Return [x, y] of the center of cell containing provided text 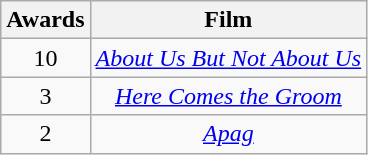
10 [46, 58]
Here Comes the Groom [228, 96]
Apag [228, 134]
Awards [46, 20]
About Us But Not About Us [228, 58]
Film [228, 20]
2 [46, 134]
3 [46, 96]
